Detect which cell encompasses the target text, then output its (X, Y) center coordinate. 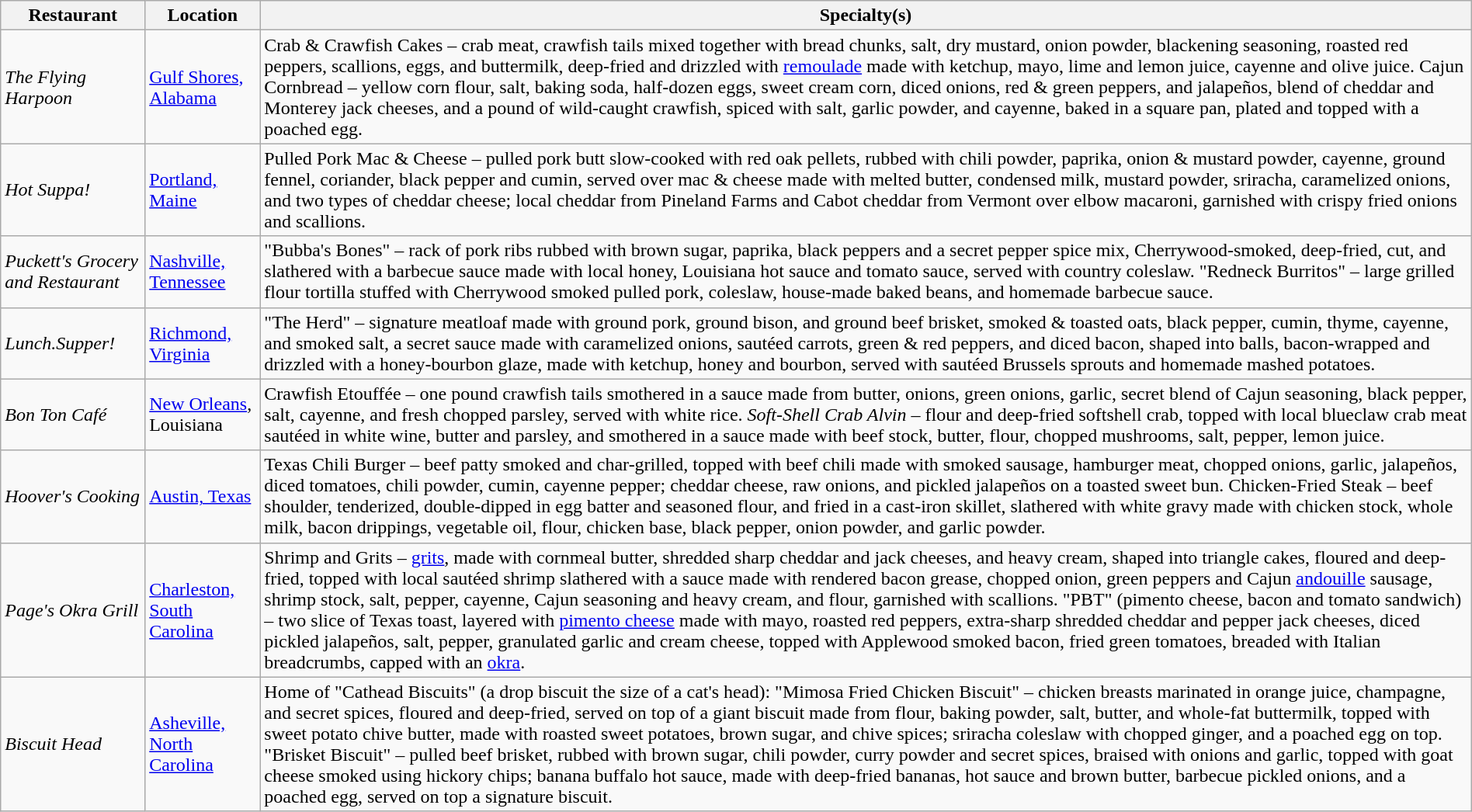
The Flying Harpoon (73, 87)
Charleston, South Carolina (203, 610)
Gulf Shores, Alabama (203, 87)
Bon Ton Café (73, 415)
Portland, Maine (203, 189)
Austin, Texas (203, 497)
Hot Suppa! (73, 189)
Hoover's Cooking (73, 497)
Nashville, Tennessee (203, 272)
Biscuit Head (73, 744)
Puckett's Grocery and Restaurant (73, 272)
Asheville, North Carolina (203, 744)
Lunch.Supper! (73, 343)
Restaurant (73, 16)
Page's Okra Grill (73, 610)
Specialty(s) (866, 16)
New Orleans, Louisiana (203, 415)
Location (203, 16)
Richmond, Virginia (203, 343)
